Scan for the cell matching the given text and deliver its (x, y) coordinate at center. 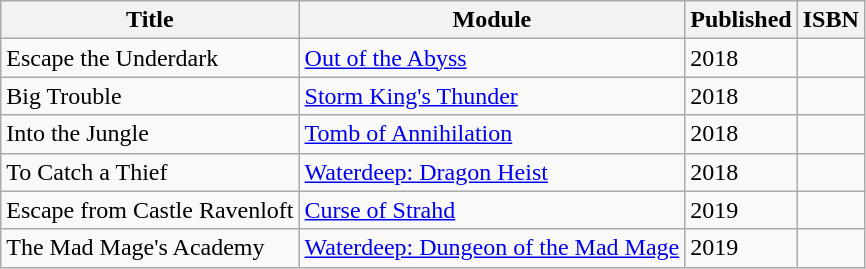
Out of the Abyss (492, 58)
Tomb of Annihilation (492, 134)
Module (492, 20)
ISBN (830, 20)
Waterdeep: Dragon Heist (492, 172)
The Mad Mage's Academy (150, 248)
To Catch a Thief (150, 172)
Big Trouble (150, 96)
Waterdeep: Dungeon of the Mad Mage (492, 248)
Storm King's Thunder (492, 96)
Into the Jungle (150, 134)
Escape from Castle Ravenloft (150, 210)
Escape the Underdark (150, 58)
Curse of Strahd (492, 210)
Title (150, 20)
Published (741, 20)
